Search for the cell housing the specified text and yield its (x, y) center coordinate. 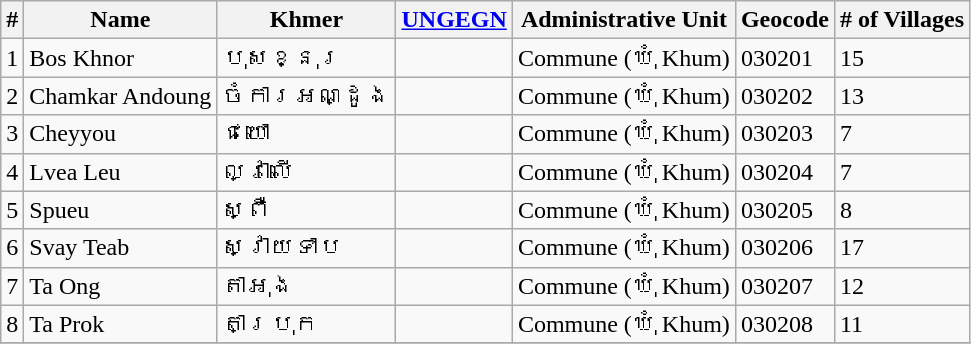
5 (12, 210)
12 (902, 286)
Ta Prok (120, 324)
Geocode (784, 20)
Administrative Unit (624, 20)
Cheyyou (120, 134)
030201 (784, 58)
030208 (784, 324)
ស្ពឺ (306, 210)
បុសខ្នុរ (306, 58)
2 (12, 96)
UNGEGN (454, 20)
Khmer (306, 20)
1 (12, 58)
# of Villages (902, 20)
11 (902, 324)
Bos Khnor (120, 58)
តាអុង (306, 286)
Spueu (120, 210)
15 (902, 58)
030204 (784, 172)
តាប្រុក (306, 324)
030203 (784, 134)
ចំការអណ្ដូង (306, 96)
030205 (784, 210)
030206 (784, 248)
030202 (784, 96)
6 (12, 248)
13 (902, 96)
ជយោ (306, 134)
# (12, 20)
4 (12, 172)
17 (902, 248)
Svay Teab (120, 248)
ស្វាយទាប (306, 248)
Ta Ong (120, 286)
Name (120, 20)
3 (12, 134)
Lvea Leu (120, 172)
030207 (784, 286)
Chamkar Andoung (120, 96)
ល្វាលើ (306, 172)
